Return (x, y) of the center of cell containing provided text 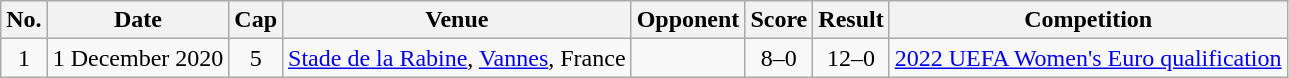
Score (779, 20)
Competition (1088, 20)
8–0 (779, 58)
2022 UEFA Women's Euro qualification (1088, 58)
No. (24, 20)
Venue (458, 20)
Opponent (688, 20)
Cap (256, 20)
1 December 2020 (138, 58)
Stade de la Rabine, Vannes, France (458, 58)
Result (851, 20)
12–0 (851, 58)
1 (24, 58)
5 (256, 58)
Date (138, 20)
